Pinpoint the cell where the given text exists, returning its (x, y) midpoint coordinate. 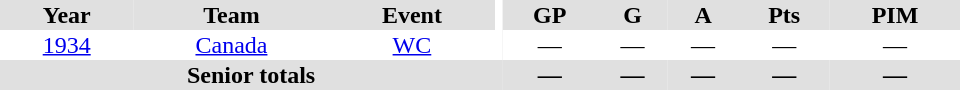
WC (412, 45)
Team (231, 15)
A (704, 15)
Senior totals (251, 75)
1934 (66, 45)
PIM (895, 15)
Year (66, 15)
GP (550, 15)
Event (412, 15)
Pts (784, 15)
G (632, 15)
Canada (231, 45)
